Determine the [x, y] coordinate at the center of the cell enclosing the given text.  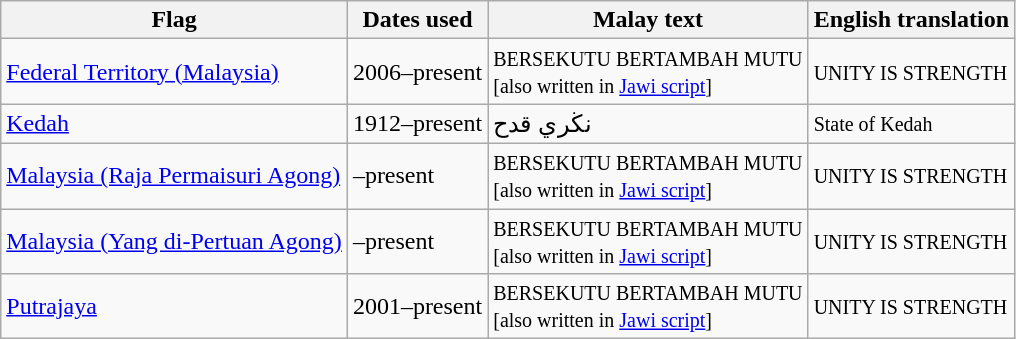
State of Kedah [911, 124]
Flag [174, 20]
Dates used [417, 20]
1912–present [417, 124]
English translation [911, 20]
Malaysia (Yang di-Pertuan Agong) [174, 240]
Federal Territory (Malaysia) [174, 72]
2001–present [417, 306]
Malaysia (Raja Permaisuri Agong) [174, 176]
نڬري قدح [648, 124]
Kedah [174, 124]
Malay text [648, 20]
Putrajaya [174, 306]
2006–present [417, 72]
